Search for the cell housing the specified text and yield its [x, y] center coordinate. 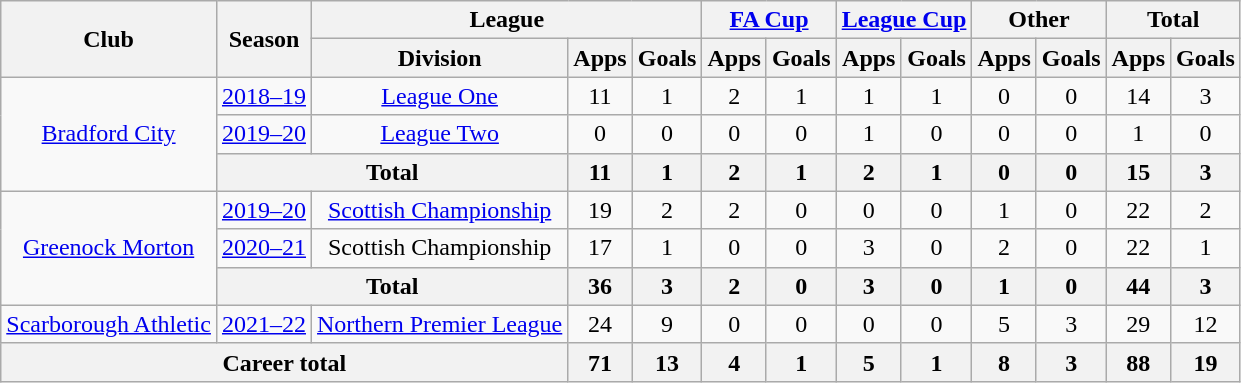
League [507, 20]
15 [1138, 172]
FA Cup [769, 20]
24 [600, 324]
Season [264, 39]
88 [1138, 362]
14 [1138, 96]
13 [667, 362]
8 [1004, 362]
Club [109, 39]
36 [600, 286]
Career total [284, 362]
Northern Premier League [440, 324]
Bradford City [109, 134]
17 [600, 248]
League Two [440, 134]
44 [1138, 286]
2020–21 [264, 248]
4 [734, 362]
2018–19 [264, 96]
Greenock Morton [109, 248]
2021–22 [264, 324]
Scarborough Athletic [109, 324]
League One [440, 96]
9 [667, 324]
Other [1039, 20]
Division [440, 58]
League Cup [904, 20]
71 [600, 362]
29 [1138, 324]
12 [1206, 324]
